Provide the [X, Y] coordinate of the cell's center where the given text is located.  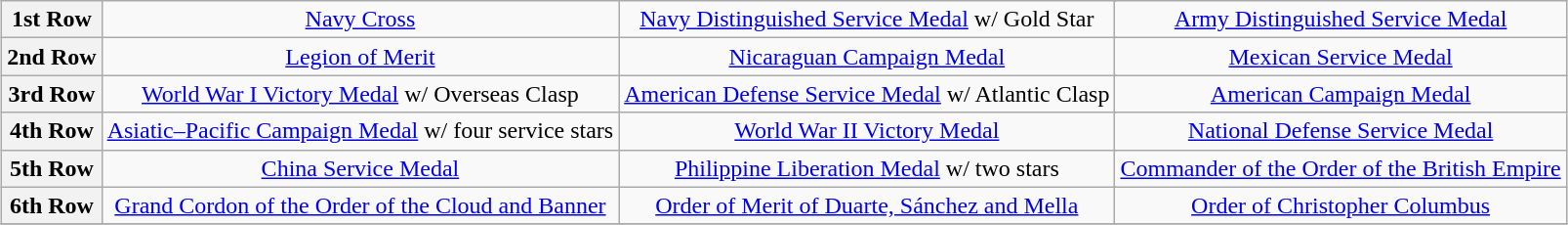
Mexican Service Medal [1341, 57]
Asiatic–Pacific Campaign Medal w/ four service stars [360, 131]
China Service Medal [360, 168]
Commander of the Order of the British Empire [1341, 168]
Order of Merit of Duarte, Sánchez and Mella [867, 205]
American Campaign Medal [1341, 94]
Navy Distinguished Service Medal w/ Gold Star [867, 20]
Army Distinguished Service Medal [1341, 20]
American Defense Service Medal w/ Atlantic Clasp [867, 94]
World War II Victory Medal [867, 131]
Legion of Merit [360, 57]
Order of Christopher Columbus [1341, 205]
Navy Cross [360, 20]
3rd Row [52, 94]
Nicaraguan Campaign Medal [867, 57]
5th Row [52, 168]
1st Row [52, 20]
Philippine Liberation Medal w/ two stars [867, 168]
Grand Cordon of the Order of the Cloud and Banner [360, 205]
2nd Row [52, 57]
World War I Victory Medal w/ Overseas Clasp [360, 94]
6th Row [52, 205]
National Defense Service Medal [1341, 131]
4th Row [52, 131]
